Find where the given text appears and provide that cell's center as (X, Y) coordinate. 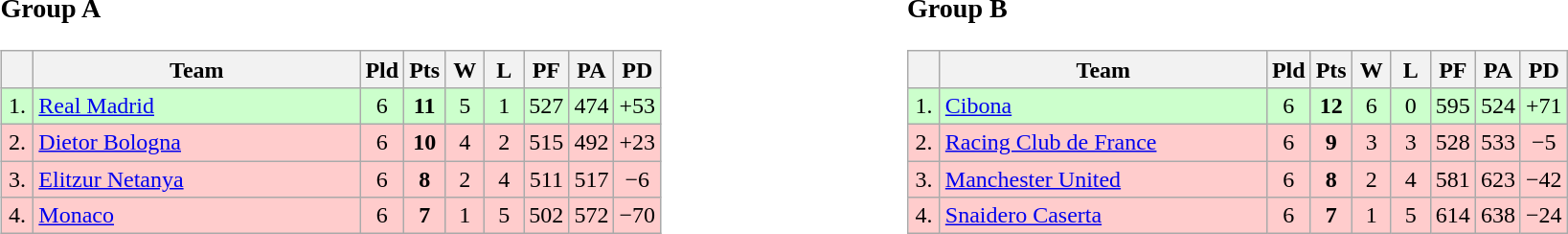
−70 (638, 216)
10 (425, 143)
−5 (1544, 143)
−24 (1544, 216)
Snaidero Caserta (1103, 216)
638 (1498, 216)
+71 (1544, 105)
527 (546, 105)
533 (1498, 143)
492 (592, 143)
9 (1331, 143)
11 (425, 105)
502 (546, 216)
Real Madrid (197, 105)
Monaco (197, 216)
−6 (638, 179)
581 (1452, 179)
0 (1410, 105)
595 (1452, 105)
511 (546, 179)
517 (592, 179)
Elitzur Netanya (197, 179)
Racing Club de France (1103, 143)
515 (546, 143)
623 (1498, 179)
12 (1331, 105)
524 (1498, 105)
Cibona (1103, 105)
+23 (638, 143)
528 (1452, 143)
474 (592, 105)
−42 (1544, 179)
Manchester United (1103, 179)
614 (1452, 216)
Dietor Bologna (197, 143)
+53 (638, 105)
572 (592, 216)
